Locate the cell with the specified text and output its (X, Y) center coordinate. 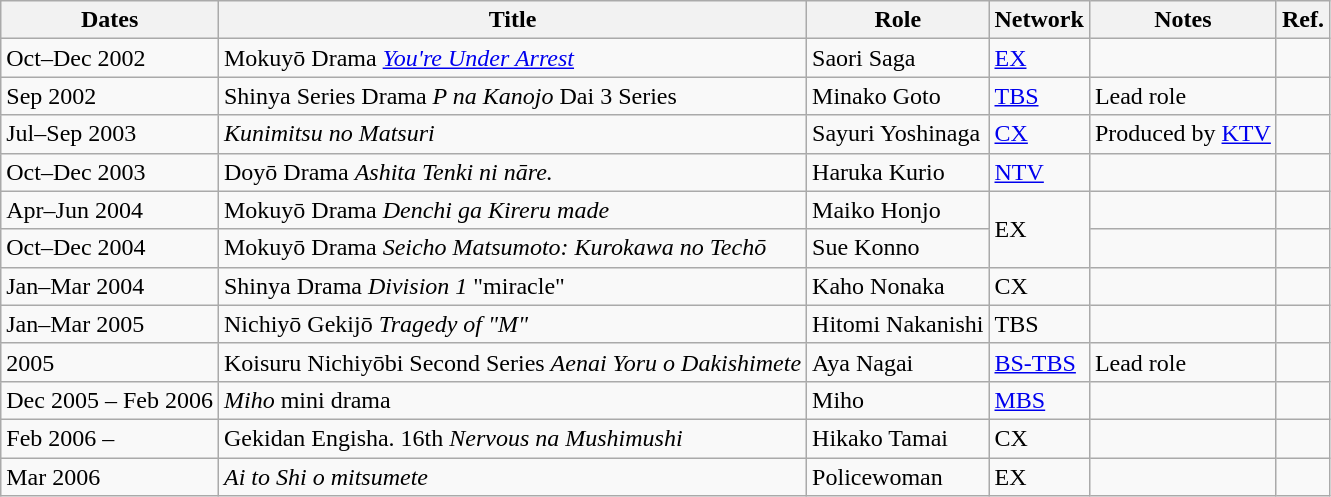
Jan–Mar 2005 (110, 324)
Hitomi Nakanishi (898, 324)
Sue Konno (898, 248)
Doyō Drama Ashita Tenki ni nāre. (512, 172)
Mokuyō Drama You're Under Arrest (512, 58)
Jan–Mar 2004 (110, 286)
Policewoman (898, 477)
Mokuyō Drama Seicho Matsumoto: Kurokawa no Techō (512, 248)
Dec 2005 – Feb 2006 (110, 400)
Aya Nagai (898, 362)
Nichiyō Gekijō Tragedy of "M" (512, 324)
Sep 2002 (110, 96)
Miho mini drama (512, 400)
Role (898, 20)
Ref. (1302, 20)
Maiko Honjo (898, 210)
Kaho Nonaka (898, 286)
Gekidan Engisha. 16th Nervous na Mushimushi (512, 438)
Notes (1182, 20)
Koisuru Nichiyōbi Second Series Aenai Yoru o Dakishimete (512, 362)
Sayuri Yoshinaga (898, 134)
Title (512, 20)
NTV (1039, 172)
Network (1039, 20)
Mokuyō Drama Denchi ga Kireru made (512, 210)
Oct–Dec 2002 (110, 58)
MBS (1039, 400)
Apr–Jun 2004 (110, 210)
Haruka Kurio (898, 172)
Feb 2006 – (110, 438)
BS-TBS (1039, 362)
Shinya Drama Division 1 "miracle" (512, 286)
Oct–Dec 2004 (110, 248)
Saori Saga (898, 58)
Produced by KTV (1182, 134)
Jul–Sep 2003 (110, 134)
2005 (110, 362)
Kunimitsu no Matsuri (512, 134)
Shinya Series Drama P na Kanojo Dai 3 Series (512, 96)
Minako Goto (898, 96)
Hikako Tamai (898, 438)
Ai to Shi o mitsumete (512, 477)
Oct–Dec 2003 (110, 172)
Miho (898, 400)
Dates (110, 20)
Mar 2006 (110, 477)
